Return the [X, Y] coordinate for the center point of the cell that contains the specified text.  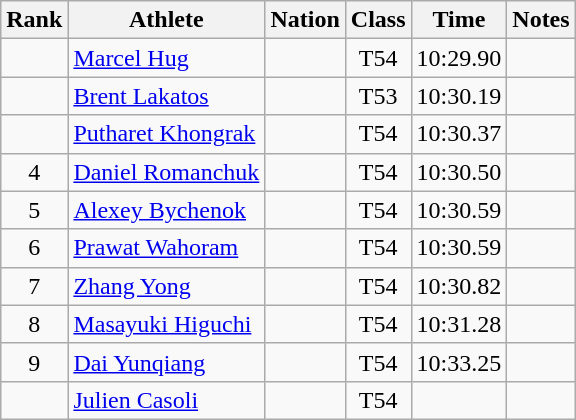
9 [34, 362]
Notes [541, 20]
Nation [305, 20]
5 [34, 210]
Putharet Khongrak [166, 134]
Masayuki Higuchi [166, 324]
Brent Lakatos [166, 96]
Prawat Wahoram [166, 248]
10:30.82 [459, 286]
7 [34, 286]
8 [34, 324]
6 [34, 248]
Marcel Hug [166, 58]
Julien Casoli [166, 400]
4 [34, 172]
10:30.50 [459, 172]
Zhang Yong [166, 286]
Daniel Romanchuk [166, 172]
Time [459, 20]
T53 [378, 96]
10:33.25 [459, 362]
Alexey Bychenok [166, 210]
Dai Yunqiang [166, 362]
10:30.19 [459, 96]
Class [378, 20]
10:30.37 [459, 134]
Rank [34, 20]
10:29.90 [459, 58]
10:31.28 [459, 324]
Athlete [166, 20]
